From the cell containing the given text, extract its center point as (x, y) coordinate. 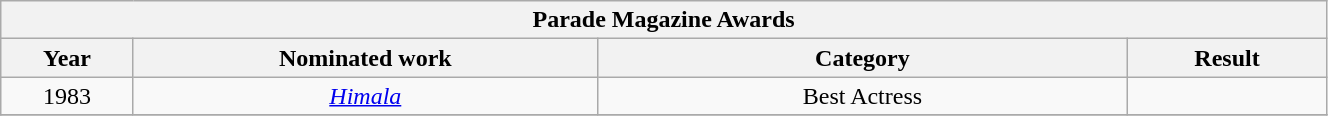
Nominated work (365, 58)
Parade Magazine Awards (664, 20)
Himala (365, 96)
Category (862, 58)
Result (1228, 58)
1983 (68, 96)
Year (68, 58)
Best Actress (862, 96)
